From the cell containing the given text, extract its center point as [x, y] coordinate. 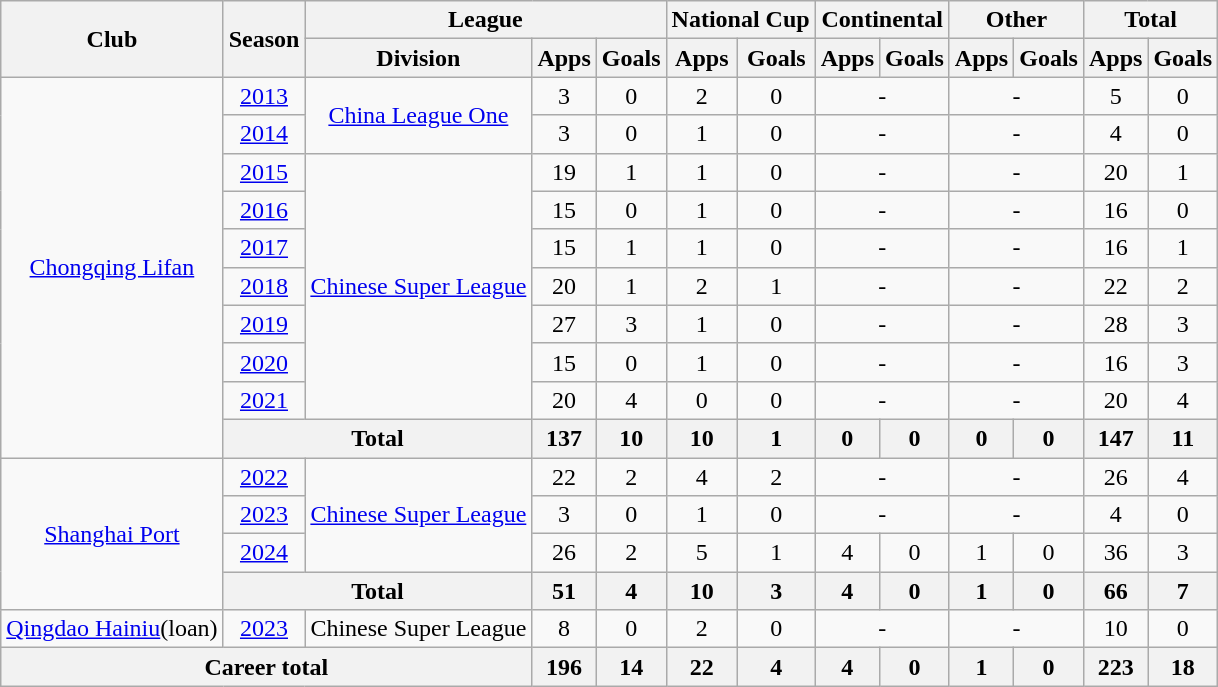
18 [1183, 667]
2024 [264, 553]
2021 [264, 400]
Chongqing Lifan [112, 268]
2017 [264, 248]
51 [564, 591]
2022 [264, 477]
Shanghai Port [112, 534]
19 [564, 172]
36 [1115, 553]
2019 [264, 324]
National Cup [740, 20]
2014 [264, 134]
2015 [264, 172]
Season [264, 39]
Division [418, 58]
Club [112, 39]
Continental [882, 20]
137 [564, 438]
Other [1016, 20]
2020 [264, 362]
223 [1115, 667]
147 [1115, 438]
196 [564, 667]
11 [1183, 438]
China League One [418, 115]
2013 [264, 96]
27 [564, 324]
8 [564, 629]
Career total [266, 667]
66 [1115, 591]
7 [1183, 591]
14 [631, 667]
2016 [264, 210]
League [486, 20]
Qingdao Hainiu(loan) [112, 629]
2018 [264, 286]
28 [1115, 324]
